Detect which cell encompasses the target text, then output its (x, y) center coordinate. 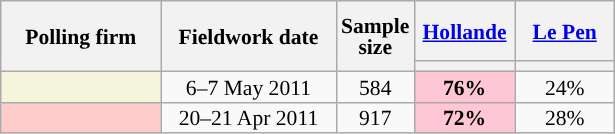
Hollande (464, 31)
6–7 May 2011 (248, 86)
Samplesize (375, 36)
76% (464, 86)
Le Pen (565, 31)
28% (565, 118)
24% (565, 86)
Fieldwork date (248, 36)
20–21 Apr 2011 (248, 118)
917 (375, 118)
72% (464, 118)
Polling firm (81, 36)
584 (375, 86)
